Return [x, y] of the center of cell containing provided text 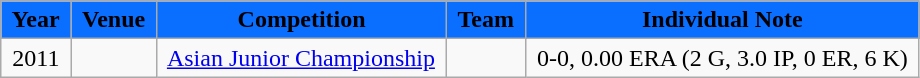
Venue [114, 20]
Individual Note [723, 20]
Asian Junior Championship [302, 58]
0-0, 0.00 ERA (2 G, 3.0 IP, 0 ER, 6 K) [723, 58]
Year [36, 20]
2011 [36, 58]
Competition [302, 20]
Team [486, 20]
